Output the (X, Y) coordinate of the center of the cell containing the given text.  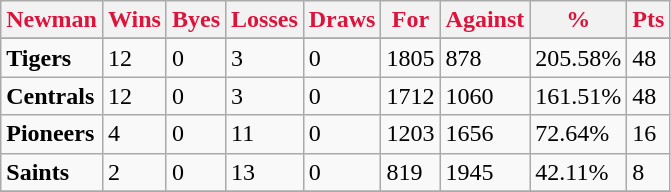
819 (410, 172)
1805 (410, 58)
205.58% (578, 58)
Pioneers (52, 134)
72.64% (578, 134)
1203 (410, 134)
Pts (648, 20)
878 (485, 58)
16 (648, 134)
Tigers (52, 58)
Draws (342, 20)
42.11% (578, 172)
1656 (485, 134)
161.51% (578, 96)
Centrals (52, 96)
% (578, 20)
13 (265, 172)
1945 (485, 172)
Newman (52, 20)
Byes (196, 20)
Wins (134, 20)
4 (134, 134)
11 (265, 134)
Against (485, 20)
Saints (52, 172)
1060 (485, 96)
8 (648, 172)
For (410, 20)
Losses (265, 20)
1712 (410, 96)
2 (134, 172)
